Provide the (X, Y) coordinate of the cell's center where the given text is located.  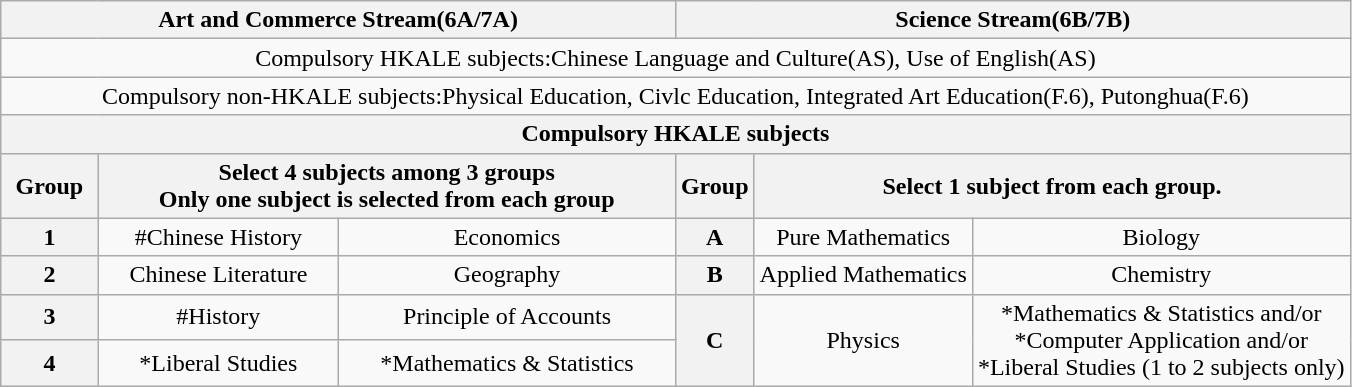
Compulsory HKALE subjects:Chinese Language and Culture(AS), Use of English(AS) (676, 58)
Geography (508, 275)
B (714, 275)
#Chinese History (218, 237)
Physics (863, 340)
Economics (508, 237)
*Mathematics & Statistics (508, 363)
Chemistry (1161, 275)
2 (50, 275)
Applied Mathematics (863, 275)
#History (218, 317)
3 (50, 317)
*Mathematics & Statistics and/or *Computer Application and/or *Liberal Studies (1 to 2 subjects only) (1161, 340)
4 (50, 363)
Pure Mathematics (863, 237)
Compulsory HKALE subjects (676, 134)
*Liberal Studies (218, 363)
C (714, 340)
Chinese Literature (218, 275)
1 (50, 237)
Compulsory non-HKALE subjects:Physical Education, Civlc Education, Integrated Art Education(F.6), Putonghua(F.6) (676, 96)
Science Stream(6B/7B) (1012, 20)
Art and Commerce Stream(6A/7A) (338, 20)
Biology (1161, 237)
A (714, 237)
Select 1 subject from each group. (1052, 186)
Principle of Accounts (508, 317)
Select 4 subjects among 3 groupsOnly one subject is selected from each group (386, 186)
